Identify which cell holds the provided text, then report its [x, y] central coordinate. 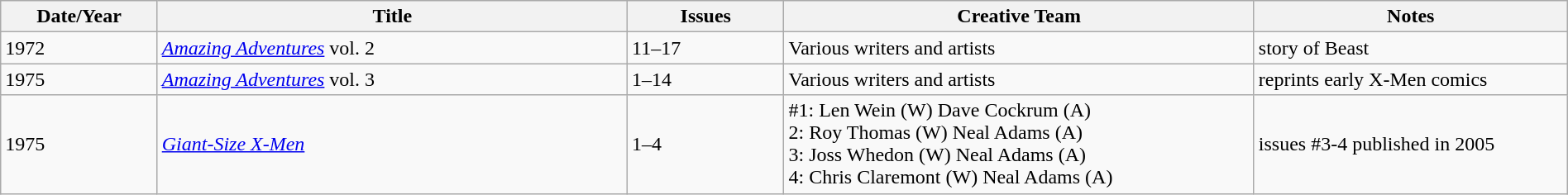
1–4 [706, 144]
Giant-Size X-Men [392, 144]
Notes [1411, 17]
Creative Team [1019, 17]
Amazing Adventures vol. 3 [392, 79]
issues #3-4 published in 2005 [1411, 144]
reprints early X-Men comics [1411, 79]
1972 [79, 48]
Title [392, 17]
#1: Len Wein (W) Dave Cockrum (A)2: Roy Thomas (W) Neal Adams (A)3: Joss Whedon (W) Neal Adams (A)4: Chris Claremont (W) Neal Adams (A) [1019, 144]
Date/Year [79, 17]
Issues [706, 17]
Amazing Adventures vol. 2 [392, 48]
11–17 [706, 48]
story of Beast [1411, 48]
1–14 [706, 79]
